Locate the cell with the specified text and output its (x, y) center coordinate. 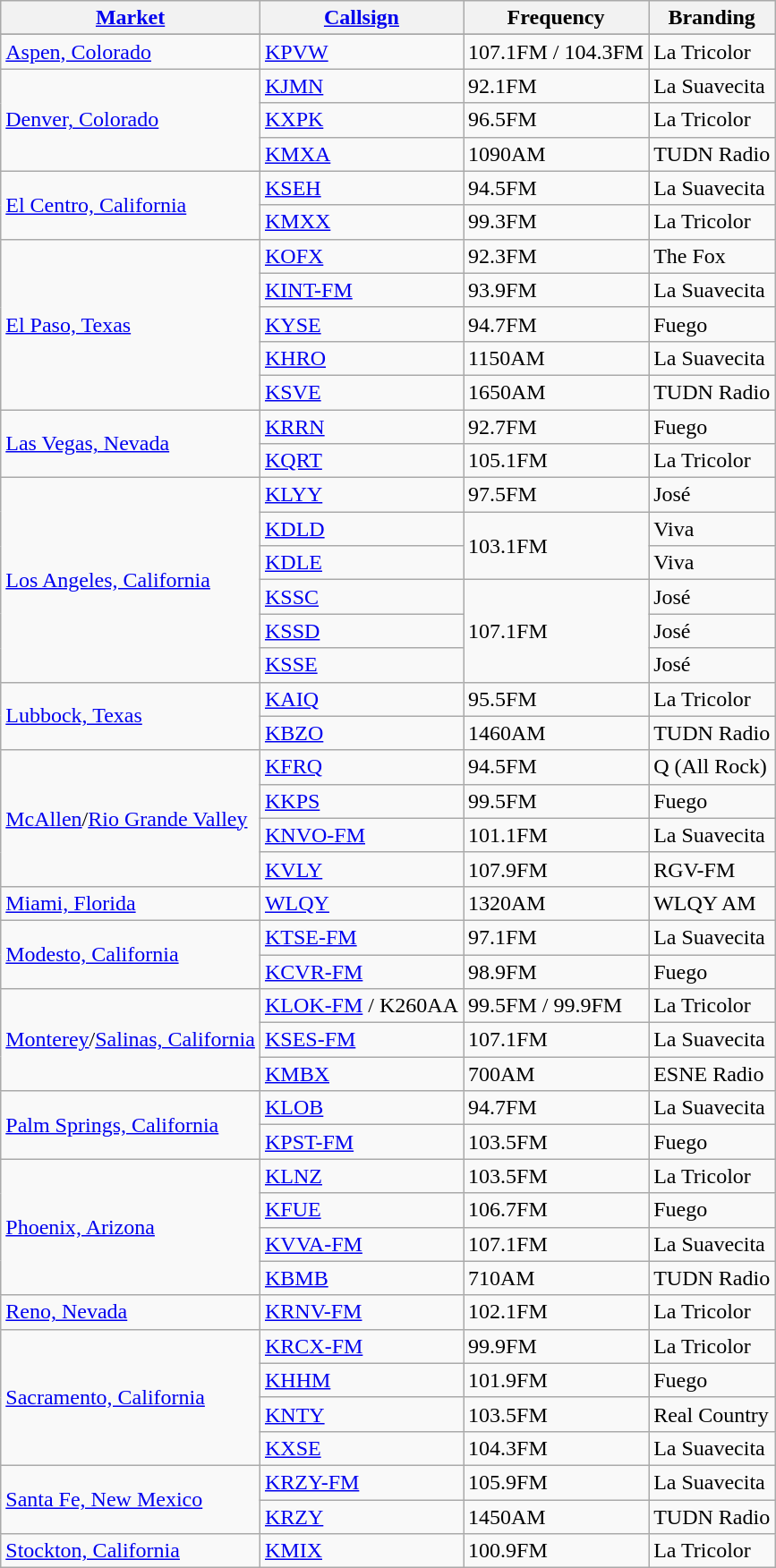
97.5FM (557, 495)
KHRO (362, 358)
700AM (557, 1074)
Palm Springs, California (131, 1125)
KLYY (362, 495)
KMXX (362, 222)
Aspen, Colorado (131, 52)
KLNZ (362, 1176)
Phoenix, Arizona (131, 1227)
101.1FM (557, 835)
KSSC (362, 597)
Reno, Nevada (131, 1312)
KLOB (362, 1108)
105.1FM (557, 461)
KFRQ (362, 767)
ESNE Radio (712, 1074)
93.9FM (557, 290)
KOFX (362, 256)
Las Vegas, Nevada (131, 444)
KSEH (362, 188)
99.9FM (557, 1346)
Branding (712, 18)
El Centro, California (131, 205)
KMXA (362, 154)
KDLD (362, 529)
1320AM (557, 903)
KNTY (362, 1414)
101.9FM (557, 1380)
98.9FM (557, 971)
96.5FM (557, 120)
KFUE (362, 1210)
92.1FM (557, 86)
105.9FM (557, 1482)
Frequency (557, 18)
KXPK (362, 120)
1650AM (557, 392)
KDLE (362, 563)
KJMN (362, 86)
KVLY (362, 869)
KBZO (362, 733)
107.1FM / 104.3FM (557, 52)
107.9FM (557, 869)
95.5FM (557, 699)
Monterey/Salinas, California (131, 1040)
WLQY AM (712, 903)
KRRN (362, 427)
Los Angeles, California (131, 580)
710AM (557, 1278)
KINT-FM (362, 290)
KVVA-FM (362, 1244)
KAIQ (362, 699)
KXSE (362, 1448)
Miami, Florida (131, 903)
KPVW (362, 52)
99.3FM (557, 222)
KMIX (362, 1551)
KKPS (362, 801)
KSSE (362, 665)
RGV-FM (712, 869)
Market (131, 18)
104.3FM (557, 1448)
1150AM (557, 358)
KRCX-FM (362, 1346)
KRZY-FM (362, 1482)
WLQY (362, 903)
KLOK-FM / K260AA (362, 1006)
102.1FM (557, 1312)
Stockton, California (131, 1551)
Santa Fe, New Mexico (131, 1499)
The Fox (712, 256)
KSVE (362, 392)
El Paso, Texas (131, 324)
103.1FM (557, 546)
KMBX (362, 1074)
KTSE-FM (362, 937)
92.3FM (557, 256)
Denver, Colorado (131, 120)
100.9FM (557, 1551)
92.7FM (557, 427)
KNVO-FM (362, 835)
99.5FM / 99.9FM (557, 1006)
KPST-FM (362, 1142)
Callsign (362, 18)
KQRT (362, 461)
99.5FM (557, 801)
Modesto, California (131, 954)
McAllen/Rio Grande Valley (131, 818)
KRNV-FM (362, 1312)
Sacramento, California (131, 1397)
Real Country (712, 1414)
1460AM (557, 733)
KCVR-FM (362, 971)
1090AM (557, 154)
KSES-FM (362, 1040)
KRZY (362, 1517)
KYSE (362, 324)
97.1FM (557, 937)
106.7FM (557, 1210)
KSSD (362, 631)
KBMB (362, 1278)
KHHM (362, 1380)
Q (All Rock) (712, 767)
Lubbock, Texas (131, 716)
1450AM (557, 1517)
